Determine the (x, y) coordinate at the center of the cell enclosing the given text.  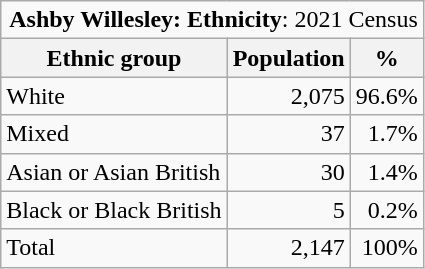
2,147 (288, 248)
1.4% (386, 172)
96.6% (386, 96)
30 (288, 172)
Ethnic group (114, 58)
Asian or Asian British (114, 172)
Population (288, 58)
0.2% (386, 210)
Ashby Willesley: Ethnicity: 2021 Census (212, 20)
Black or Black British (114, 210)
100% (386, 248)
White (114, 96)
37 (288, 134)
Total (114, 248)
5 (288, 210)
2,075 (288, 96)
Mixed (114, 134)
% (386, 58)
1.7% (386, 134)
